Capture the cell that displays the provided text and extract its [x, y] central coordinate. 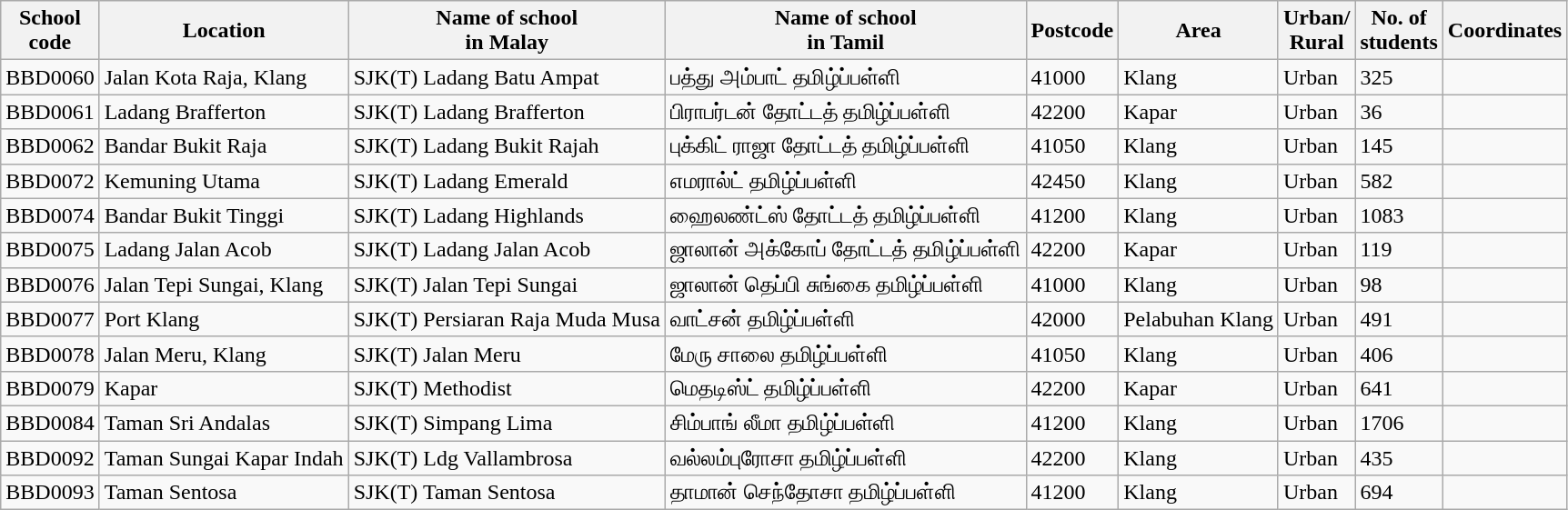
SJK(T) Ldg Vallambrosa [507, 457]
42450 [1072, 181]
491 [1399, 319]
தாமான் செந்தோசா தமிழ்ப்பள்ளி [846, 493]
Bandar Bukit Raja [224, 146]
582 [1399, 181]
1083 [1399, 215]
Taman Sentosa [224, 493]
Postcode [1072, 31]
Schoolcode [50, 31]
SJK(T) Ladang Highlands [507, 215]
BBD0060 [50, 77]
SJK(T) Jalan Tepi Sungai [507, 285]
BBD0061 [50, 112]
Port Klang [224, 319]
SJK(T) Jalan Meru [507, 354]
SJK(T) Ladang Bukit Rajah [507, 146]
BBD0074 [50, 215]
Kemuning Utama [224, 181]
Area [1199, 31]
Taman Sri Andalas [224, 423]
ஜாலான் தெப்பி சுங்கை தமிழ்ப்பள்ளி [846, 285]
42000 [1072, 319]
Jalan Meru, Klang [224, 354]
வல்லம்புரோசா தமிழ்ப்பள்ளி [846, 457]
Urban/Rural [1316, 31]
SJK(T) Simpang Lima [507, 423]
BBD0084 [50, 423]
145 [1399, 146]
641 [1399, 388]
119 [1399, 250]
வாட்சன் தமிழ்ப்பள்ளி [846, 319]
Ladang Jalan Acob [224, 250]
புக்கிட் ராஜா தோட்டத் தமிழ்ப்பள்ளி [846, 146]
மேரு சாலை தமிழ்ப்பள்ளி [846, 354]
BBD0076 [50, 285]
Bandar Bukit Tinggi [224, 215]
BBD0078 [50, 354]
SJK(T) Taman Sentosa [507, 493]
694 [1399, 493]
Coordinates [1504, 31]
ஹைலண்ட்ஸ் தோட்டத் தமிழ்ப்பள்ளி [846, 215]
Jalan Tepi Sungai, Klang [224, 285]
BBD0075 [50, 250]
BBD0062 [50, 146]
Taman Sungai Kapar Indah [224, 457]
மெதடிஸ்ட் தமிழ்ப்பள்ளி [846, 388]
36 [1399, 112]
Name of schoolin Tamil [846, 31]
325 [1399, 77]
Jalan Kota Raja, Klang [224, 77]
98 [1399, 285]
BBD0079 [50, 388]
எமரால்ட் தமிழ்ப்பள்ளி [846, 181]
BBD0077 [50, 319]
சிம்பாங் லீமா தமிழ்ப்பள்ளி [846, 423]
SJK(T) Ladang Brafferton [507, 112]
SJK(T) Methodist [507, 388]
SJK(T) Ladang Emerald [507, 181]
406 [1399, 354]
ஜாலான் அக்கோப் தோட்டத் தமிழ்ப்பள்ளி [846, 250]
SJK(T) Persiaran Raja Muda Musa [507, 319]
Ladang Brafferton [224, 112]
No. ofstudents [1399, 31]
BBD0072 [50, 181]
பிராபர்டன் தோட்டத் தமிழ்ப்பள்ளி [846, 112]
SJK(T) Ladang Batu Ampat [507, 77]
பத்து அம்பாட் தமிழ்ப்பள்ளி [846, 77]
Location [224, 31]
435 [1399, 457]
BBD0092 [50, 457]
Name of schoolin Malay [507, 31]
BBD0093 [50, 493]
Pelabuhan Klang [1199, 319]
SJK(T) Ladang Jalan Acob [507, 250]
1706 [1399, 423]
